Extract the (X, Y) coordinate from the center of the cell holding the provided text.  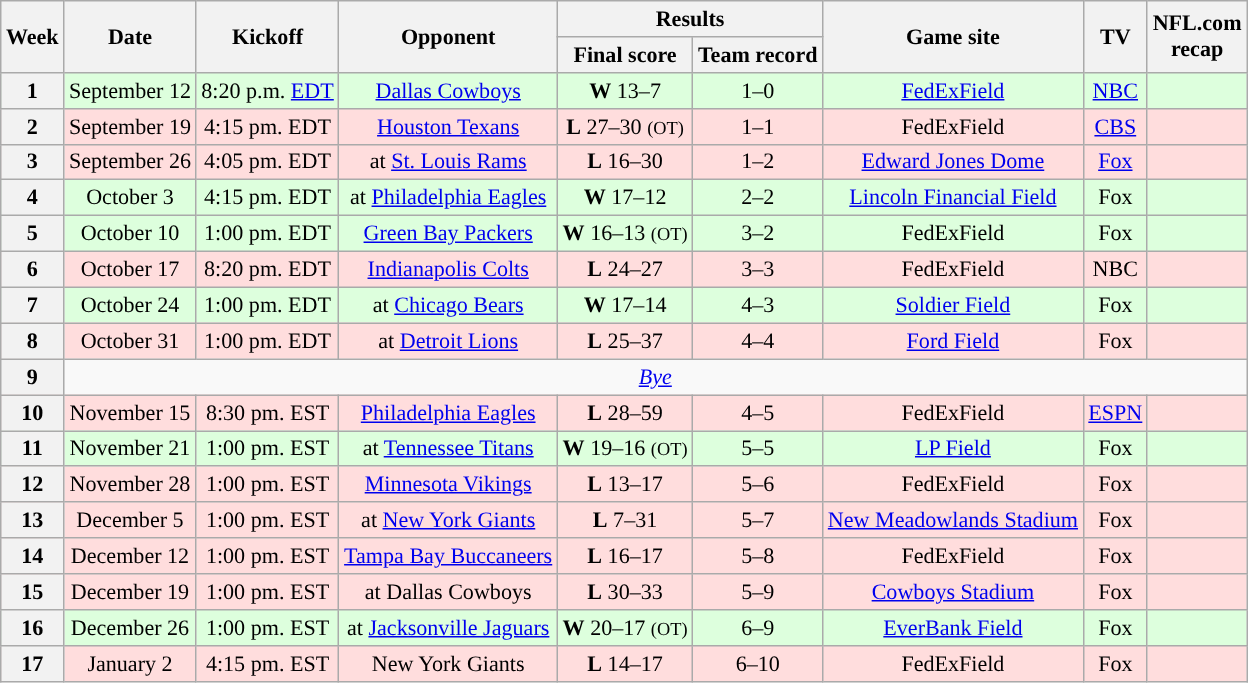
October 24 (130, 305)
December 5 (130, 520)
Opponent (448, 36)
L 16–17 (624, 556)
Date (130, 36)
8:30 pm. EST (268, 412)
W 16–13 (OT) (624, 233)
Ford Field (954, 341)
2–2 (758, 198)
Philadelphia Eagles (448, 412)
at Dallas Cowboys (448, 591)
3–2 (758, 233)
at Philadelphia Eagles (448, 198)
at Tennessee Titans (448, 448)
17 (32, 663)
15 (32, 591)
14 (32, 556)
L 30–33 (624, 591)
4:05 pm. EDT (268, 162)
November 21 (130, 448)
December 26 (130, 627)
L 14–17 (624, 663)
4 (32, 198)
NFL.comrecap (1196, 36)
Indianapolis Colts (448, 269)
7 (32, 305)
Final score (624, 54)
5 (32, 233)
Team record (758, 54)
New Meadowlands Stadium (954, 520)
at Chicago Bears (448, 305)
3–3 (758, 269)
CBS (1115, 126)
9 (32, 377)
L 13–17 (624, 484)
Week (32, 36)
4–5 (758, 412)
at New York Giants (448, 520)
September 12 (130, 90)
at Jacksonville Jaguars (448, 627)
December 19 (130, 591)
November 28 (130, 484)
at St. Louis Rams (448, 162)
L 28–59 (624, 412)
October 17 (130, 269)
October 10 (130, 233)
1 (32, 90)
5–7 (758, 520)
8:20 pm. EDT (268, 269)
Bye (656, 377)
at Detroit Lions (448, 341)
5–5 (758, 448)
New York Giants (448, 663)
6–9 (758, 627)
September 19 (130, 126)
10 (32, 412)
5–8 (758, 556)
Green Bay Packers (448, 233)
L 27–30 (OT) (624, 126)
6–10 (758, 663)
TV (1115, 36)
October 31 (130, 341)
L 7–31 (624, 520)
Edward Jones Dome (954, 162)
ESPN (1115, 412)
2 (32, 126)
W 13–7 (624, 90)
Kickoff (268, 36)
8:20 p.m. EDT (268, 90)
November 15 (130, 412)
Results (690, 18)
W 20–17 (OT) (624, 627)
January 2 (130, 663)
December 12 (130, 556)
Tampa Bay Buccaneers (448, 556)
EverBank Field (954, 627)
W 19–16 (OT) (624, 448)
Cowboys Stadium (954, 591)
L 16–30 (624, 162)
13 (32, 520)
W 17–14 (624, 305)
LP Field (954, 448)
5–9 (758, 591)
4–4 (758, 341)
4–3 (758, 305)
12 (32, 484)
Houston Texans (448, 126)
16 (32, 627)
October 3 (130, 198)
8 (32, 341)
L 25–37 (624, 341)
Dallas Cowboys (448, 90)
11 (32, 448)
3 (32, 162)
Game site (954, 36)
1–1 (758, 126)
September 26 (130, 162)
1–2 (758, 162)
4:15 pm. EST (268, 663)
W 17–12 (624, 198)
Soldier Field (954, 305)
L 24–27 (624, 269)
Lincoln Financial Field (954, 198)
6 (32, 269)
Minnesota Vikings (448, 484)
5–6 (758, 484)
1–0 (758, 90)
